Search for the cell housing the specified text and yield its (x, y) center coordinate. 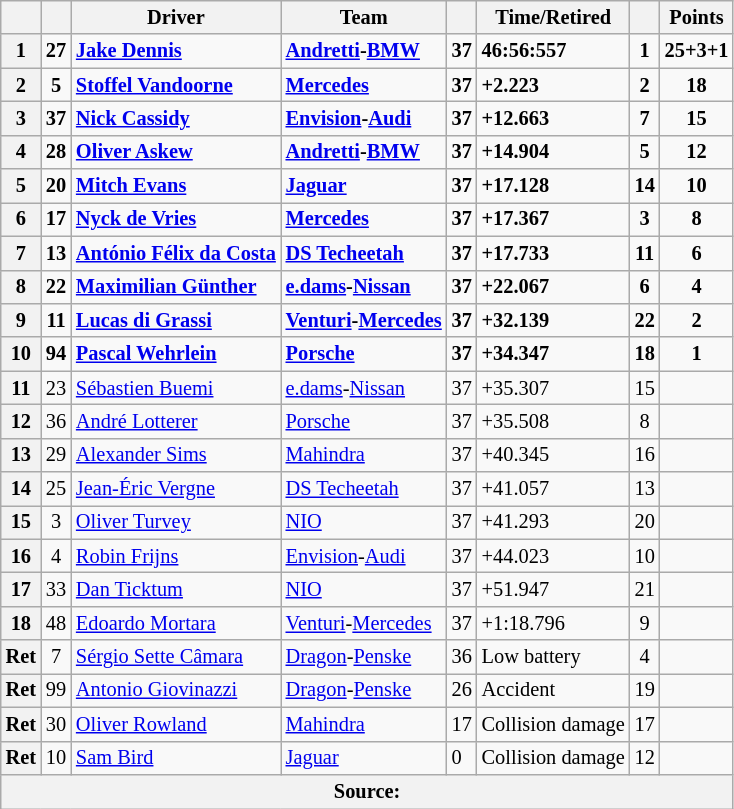
André Lotterer (176, 421)
94 (56, 354)
Jean-Éric Vergne (176, 489)
+34.347 (554, 354)
+1:18.796 (554, 623)
+41.057 (554, 489)
25+3+1 (697, 51)
+17.733 (554, 253)
19 (645, 690)
Edoardo Mortara (176, 623)
48 (56, 623)
Oliver Rowland (176, 724)
0 (462, 758)
Dan Ticktum (176, 589)
+17.128 (554, 186)
Accident (554, 690)
Sam Bird (176, 758)
Maximilian Günther (176, 287)
António Félix da Costa (176, 253)
+17.367 (554, 219)
30 (56, 724)
Sébastien Buemi (176, 388)
33 (56, 589)
Pascal Wehrlein (176, 354)
23 (56, 388)
27 (56, 51)
46:56:557 (554, 51)
Time/Retired (554, 17)
21 (645, 589)
25 (56, 489)
+22.067 (554, 287)
Nyck de Vries (176, 219)
+12.663 (554, 118)
+51.947 (554, 589)
+44.023 (554, 556)
+35.508 (554, 421)
Jake Dennis (176, 51)
+14.904 (554, 152)
Antonio Giovinazzi (176, 690)
Low battery (554, 657)
Lucas di Grassi (176, 320)
29 (56, 455)
26 (462, 690)
+32.139 (554, 320)
+41.293 (554, 522)
Mitch Evans (176, 186)
Stoffel Vandoorne (176, 85)
99 (56, 690)
+35.307 (554, 388)
Points (697, 17)
Alexander Sims (176, 455)
Source: (368, 791)
Robin Frijns (176, 556)
Oliver Turvey (176, 522)
Oliver Askew (176, 152)
Team (364, 17)
Driver (176, 17)
28 (56, 152)
+40.345 (554, 455)
Sérgio Sette Câmara (176, 657)
Nick Cassidy (176, 118)
+2.223 (554, 85)
